Provide the [x, y] coordinate of the cell's center where the given text is located.  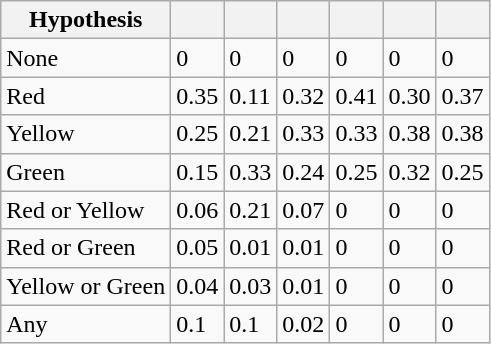
Red or Green [86, 248]
0.11 [250, 96]
Any [86, 324]
0.06 [198, 210]
0.15 [198, 172]
0.35 [198, 96]
0.30 [410, 96]
Hypothesis [86, 20]
Yellow or Green [86, 286]
0.04 [198, 286]
0.37 [462, 96]
Green [86, 172]
0.24 [304, 172]
0.07 [304, 210]
0.03 [250, 286]
0.41 [356, 96]
Yellow [86, 134]
None [86, 58]
0.05 [198, 248]
Red or Yellow [86, 210]
Red [86, 96]
0.02 [304, 324]
